Locate the cell with the specified text and output its [X, Y] center coordinate. 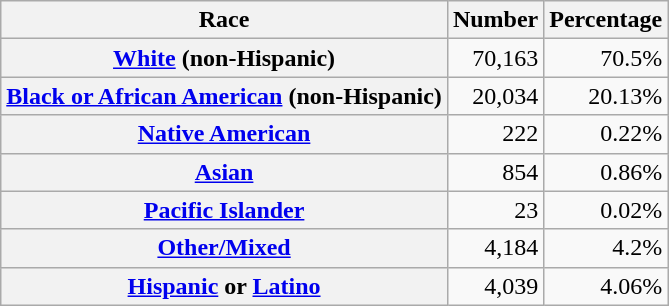
0.22% [606, 134]
Asian [224, 172]
White (non-Hispanic) [224, 58]
Other/Mixed [224, 248]
Number [495, 20]
4.2% [606, 248]
222 [495, 134]
70.5% [606, 58]
4,039 [495, 286]
70,163 [495, 58]
Percentage [606, 20]
0.86% [606, 172]
23 [495, 210]
Hispanic or Latino [224, 286]
4,184 [495, 248]
Race [224, 20]
20,034 [495, 96]
4.06% [606, 286]
20.13% [606, 96]
Native American [224, 134]
0.02% [606, 210]
Black or African American (non-Hispanic) [224, 96]
854 [495, 172]
Pacific Islander [224, 210]
